Identify which cell holds the provided text, then report its [X, Y] central coordinate. 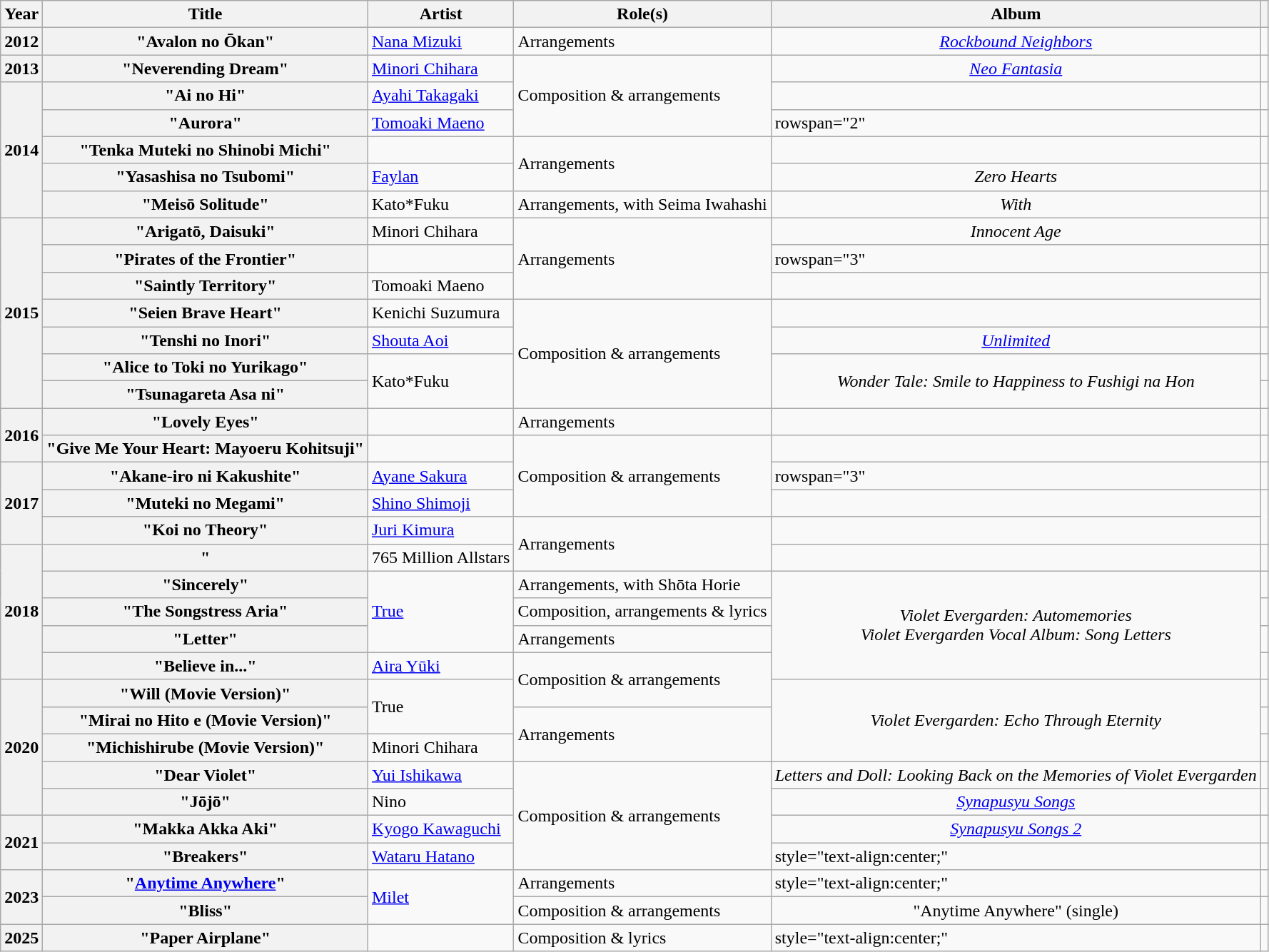
"Breakers" [206, 856]
2013 [21, 69]
Shino Shimoji [440, 503]
"Koi no Theory" [206, 530]
Nana Mizuki [440, 41]
"Aurora" [206, 123]
2017 [21, 503]
"Tsunagareta Asa ni" [206, 395]
Kenichi Suzumura [440, 313]
Neo Fantasia [1016, 69]
"Tenshi no Inori" [206, 340]
"Pirates of the Frontier" [206, 258]
"Yasashisa no Tsubomi" [206, 177]
"Ai no Hi" [206, 96]
Title [206, 14]
Zero Hearts [1016, 177]
"Michishirube (Movie Version)" [206, 747]
Artist [440, 14]
Composition & lyrics [642, 938]
2020 [21, 747]
2025 [21, 938]
Album [1016, 14]
"Arigatō, Daisuki" [206, 231]
"Alice to Toki no Yurikago" [206, 368]
" [206, 557]
Arrangements, with Seima Iwahashi [642, 204]
Kyogo Kawaguchi [440, 829]
2021 [21, 843]
"The Songstress Aria" [206, 612]
"Akane-iro ni Kakushite" [206, 476]
Juri Kimura [440, 530]
Innocent Age [1016, 231]
Synapusyu Songs [1016, 802]
Aira Yūki [440, 666]
Ayahi Takagaki [440, 96]
Role(s) [642, 14]
"Letter" [206, 639]
Year [21, 14]
2016 [21, 435]
Milet [440, 897]
"Believe in..." [206, 666]
2015 [21, 313]
2014 [21, 150]
2023 [21, 897]
With [1016, 204]
Violet Evergarden: Echo Through Eternity [1016, 720]
"Paper Airplane" [206, 938]
"Meisō Solitude" [206, 204]
"Neverending Dream" [206, 69]
"Give Me Your Heart: Mayoeru Kohitsuji" [206, 449]
Shouta Aoi [440, 340]
"Muteki no Megami" [206, 503]
Wataru Hatano [440, 856]
"Mirai no Hito e (Movie Version)" [206, 720]
2018 [21, 612]
765 Million Allstars [440, 557]
"Sincerely" [206, 584]
Synapusyu Songs 2 [1016, 829]
"Tenka Muteki no Shinobi Michi" [206, 150]
Yui Ishikawa [440, 774]
"Makka Akka Aki" [206, 829]
Wonder Tale: Smile to Happiness to Fushigi na Hon [1016, 381]
"Jōjō" [206, 802]
"Seien Brave Heart" [206, 313]
"Will (Movie Version)" [206, 693]
Unlimited [1016, 340]
"Anytime Anywhere" [206, 883]
"Lovely Eyes" [206, 422]
"Bliss" [206, 911]
Violet Evergarden: AutomemoriesViolet Evergarden Vocal Album: Song Letters [1016, 625]
"Dear Violet" [206, 774]
2012 [21, 41]
"Anytime Anywhere" (single) [1016, 911]
Arrangements, with Shōta Horie [642, 584]
"Avalon no Ōkan" [206, 41]
rowspan="2" [1016, 123]
Composition, arrangements & lyrics [642, 612]
Faylan [440, 177]
"Saintly Territory" [206, 285]
Letters and Doll: Looking Back on the Memories of Violet Evergarden [1016, 774]
Ayane Sakura [440, 476]
Nino [440, 802]
Rockbound Neighbors [1016, 41]
